Extract the (X, Y) coordinate from the center of the cell holding the provided text.  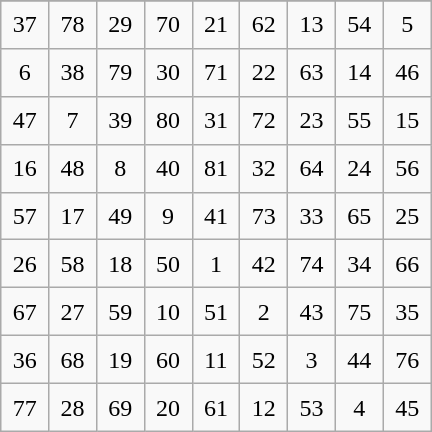
53 (312, 407)
40 (168, 168)
10 (168, 312)
18 (120, 264)
41 (216, 216)
56 (407, 168)
81 (216, 168)
72 (264, 120)
8 (120, 168)
23 (312, 120)
45 (407, 407)
24 (359, 168)
38 (73, 73)
61 (216, 407)
65 (359, 216)
2 (264, 312)
25 (407, 216)
37 (25, 25)
31 (216, 120)
15 (407, 120)
59 (120, 312)
49 (120, 216)
42 (264, 264)
64 (312, 168)
46 (407, 73)
70 (168, 25)
4 (359, 407)
74 (312, 264)
3 (312, 359)
28 (73, 407)
12 (264, 407)
27 (73, 312)
57 (25, 216)
63 (312, 73)
76 (407, 359)
78 (73, 25)
17 (73, 216)
29 (120, 25)
9 (168, 216)
55 (359, 120)
75 (359, 312)
52 (264, 359)
51 (216, 312)
39 (120, 120)
43 (312, 312)
80 (168, 120)
67 (25, 312)
68 (73, 359)
30 (168, 73)
50 (168, 264)
79 (120, 73)
54 (359, 25)
21 (216, 25)
6 (25, 73)
22 (264, 73)
7 (73, 120)
44 (359, 359)
58 (73, 264)
20 (168, 407)
48 (73, 168)
14 (359, 73)
47 (25, 120)
36 (25, 359)
34 (359, 264)
33 (312, 216)
62 (264, 25)
35 (407, 312)
16 (25, 168)
73 (264, 216)
5 (407, 25)
19 (120, 359)
32 (264, 168)
26 (25, 264)
66 (407, 264)
71 (216, 73)
13 (312, 25)
11 (216, 359)
60 (168, 359)
69 (120, 407)
77 (25, 407)
1 (216, 264)
